For the text-containing cell, return its midpoint in (X, Y) coordinate format. 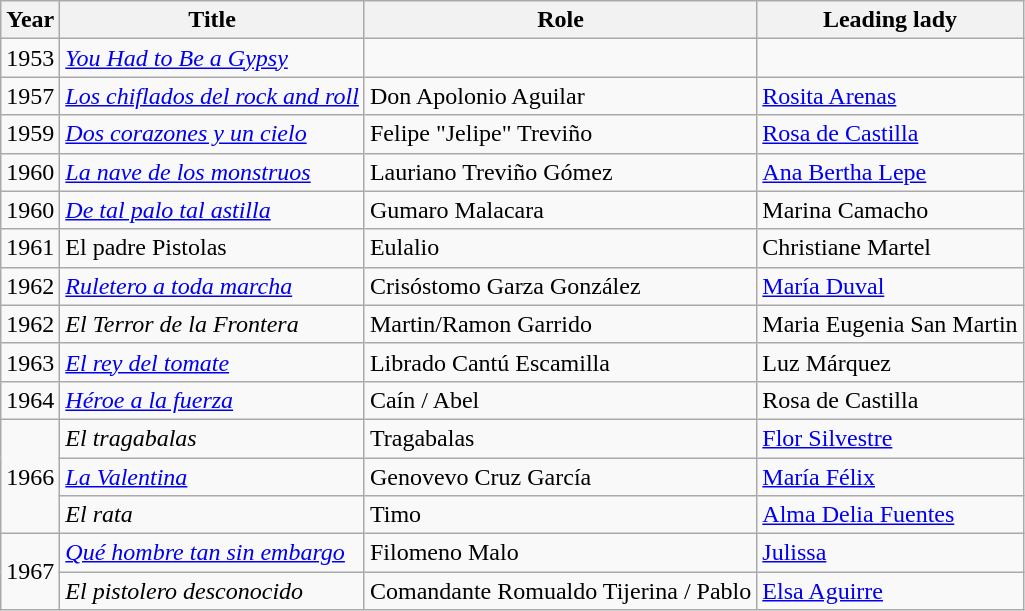
Genovevo Cruz García (560, 477)
1961 (30, 248)
1959 (30, 134)
1966 (30, 476)
Tragabalas (560, 438)
Eulalio (560, 248)
1963 (30, 362)
El tragabalas (212, 438)
Lauriano Treviño Gómez (560, 172)
María Félix (890, 477)
Leading lady (890, 20)
Elsa Aguirre (890, 591)
Comandante Romualdo Tijerina / Pablo (560, 591)
Caín / Abel (560, 400)
El rata (212, 515)
La nave de los monstruos (212, 172)
Dos corazones y un cielo (212, 134)
María Duval (890, 286)
1953 (30, 58)
Gumaro Malacara (560, 210)
Filomeno Malo (560, 553)
Year (30, 20)
Maria Eugenia San Martin (890, 324)
Flor Silvestre (890, 438)
Qué hombre tan sin embargo (212, 553)
1964 (30, 400)
Christiane Martel (890, 248)
Los chiflados del rock and roll (212, 96)
De tal palo tal astilla (212, 210)
Felipe "Jelipe" Treviño (560, 134)
Luz Márquez (890, 362)
El padre Pistolas (212, 248)
You Had to Be a Gypsy (212, 58)
Timo (560, 515)
El pistolero desconocido (212, 591)
Julissa (890, 553)
Role (560, 20)
El Terror de la Frontera (212, 324)
Marina Camacho (890, 210)
1967 (30, 572)
Librado Cantú Escamilla (560, 362)
Don Apolonio Aguilar (560, 96)
Ana Bertha Lepe (890, 172)
La Valentina (212, 477)
Title (212, 20)
Héroe a la fuerza (212, 400)
Crisóstomo Garza González (560, 286)
Ruletero a toda marcha (212, 286)
El rey del tomate (212, 362)
Rosita Arenas (890, 96)
Alma Delia Fuentes (890, 515)
1957 (30, 96)
Martin/Ramon Garrido (560, 324)
